Scan for the cell matching the given text and deliver its (X, Y) coordinate at center. 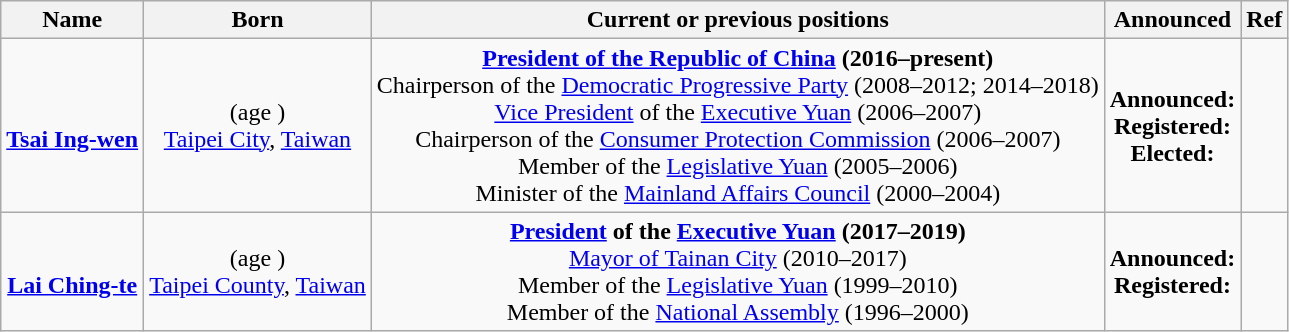
Announced: Registered: Elected: (1172, 126)
Tsai Ing-wen (72, 126)
Announced: Registered: (1172, 272)
Current or previous positions (738, 20)
(age )Taipei County, Taiwan (258, 272)
Announced (1172, 20)
Born (258, 20)
Ref (1264, 20)
Lai Ching-te (72, 272)
Name (72, 20)
(age )Taipei City, Taiwan (258, 126)
